Locate the cell with the specified text and output its [X, Y] center coordinate. 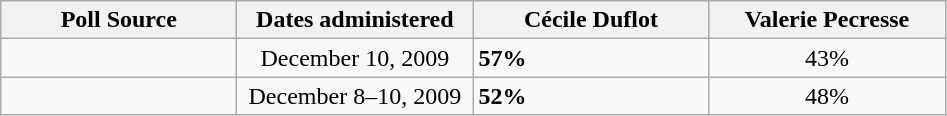
52% [591, 96]
December 8–10, 2009 [355, 96]
43% [827, 58]
Dates administered [355, 20]
57% [591, 58]
December 10, 2009 [355, 58]
Poll Source [119, 20]
48% [827, 96]
Cécile Duflot [591, 20]
Valerie Pecresse [827, 20]
